Extract the (X, Y) coordinate from the center of the cell holding the provided text.  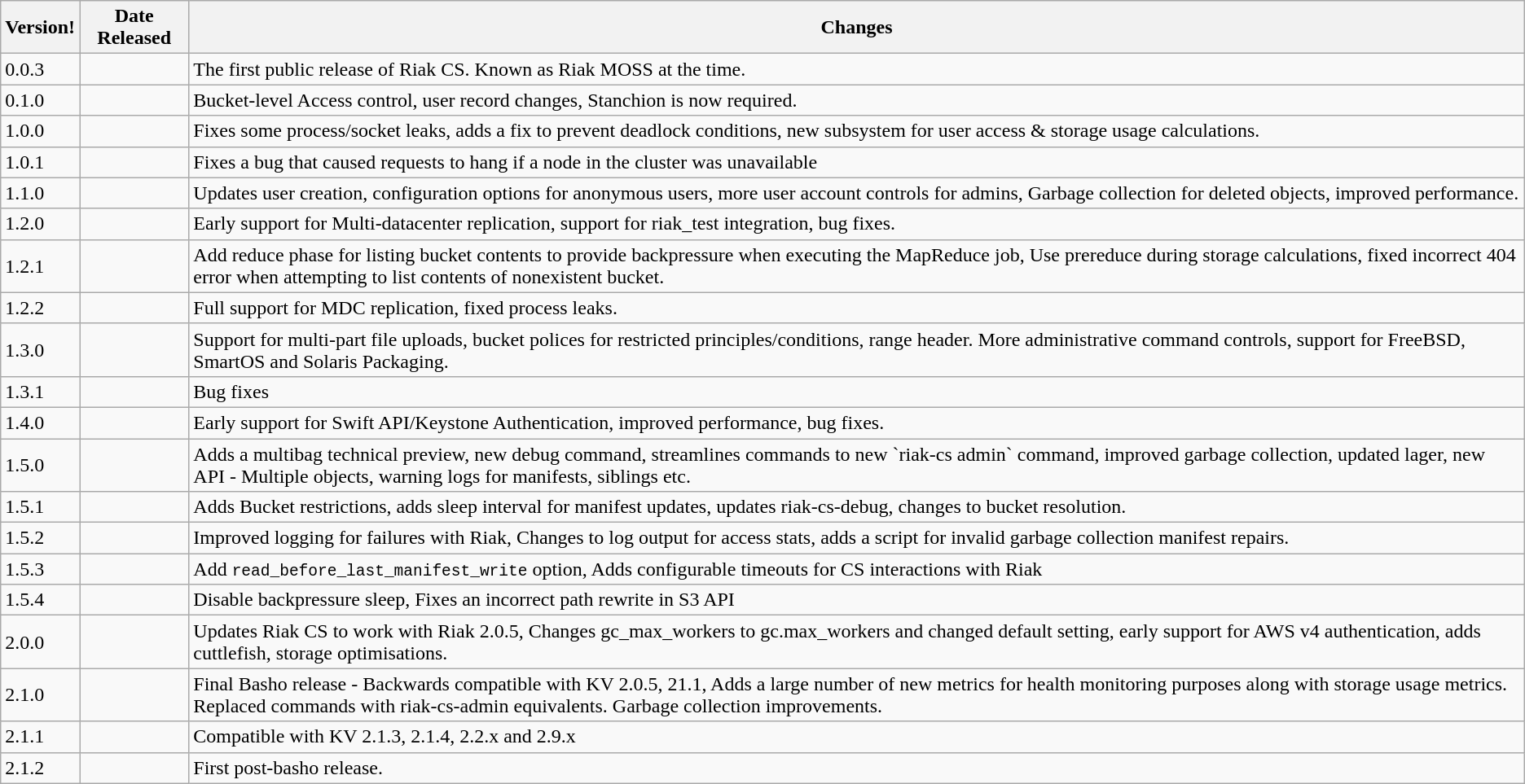
1.4.0 (41, 423)
1.0.1 (41, 162)
1.1.0 (41, 193)
1.3.1 (41, 392)
1.0.0 (41, 131)
Early support for Multi-datacenter replication, support for riak_test integration, bug fixes. (857, 224)
2.1.0 (41, 695)
Improved logging for failures with Riak, Changes to log output for access stats, adds a script for invalid garbage collection manifest repairs. (857, 538)
1.5.3 (41, 569)
Changes (857, 28)
Disable backpressure sleep, Fixes an incorrect path rewrite in S3 API (857, 600)
Early support for Swift API/Keystone Authentication, improved performance, bug fixes. (857, 423)
1.5.2 (41, 538)
Add read_before_last_manifest_write option, Adds configurable timeouts for CS interactions with Riak (857, 569)
Compatible with KV 2.1.3, 2.1.4, 2.2.x and 2.9.x (857, 737)
Version! (41, 28)
1.5.1 (41, 507)
Adds Bucket restrictions, adds sleep interval for manifest updates, updates riak-cs-debug, changes to bucket resolution. (857, 507)
2.1.2 (41, 768)
2.0.0 (41, 642)
1.5.4 (41, 600)
2.1.1 (41, 737)
0.1.0 (41, 100)
1.2.1 (41, 265)
1.5.0 (41, 464)
Full support for MDC replication, fixed process leaks. (857, 308)
Date Released (134, 28)
Fixes a bug that caused requests to hang if a node in the cluster was unavailable (857, 162)
Fixes some process/socket leaks, adds a fix to prevent deadlock conditions, new subsystem for user access & storage usage calculations. (857, 131)
1.3.0 (41, 350)
The first public release of Riak CS. Known as Riak MOSS at the time. (857, 69)
First post-basho release. (857, 768)
Bucket-level Access control, user record changes, Stanchion is now required. (857, 100)
Bug fixes (857, 392)
1.2.2 (41, 308)
1.2.0 (41, 224)
0.0.3 (41, 69)
